Extract the (X, Y) coordinate from the center of the cell holding the provided text.  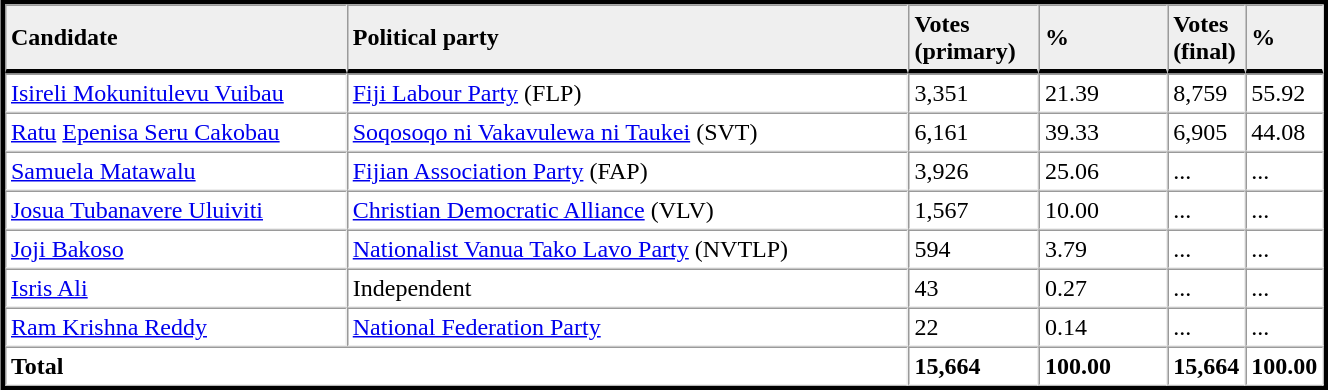
3,351 (974, 94)
Samuela Matawalu (176, 172)
Christian Democratic Alliance (VLV) (628, 210)
Isireli Mokunitulevu Vuibau (176, 94)
Fijian Association Party (FAP) (628, 172)
Soqosoqo ni Vakavulewa ni Taukei (SVT) (628, 132)
Nationalist Vanua Tako Lavo Party (NVTLP) (628, 250)
3.79 (1103, 250)
8,759 (1206, 94)
25.06 (1103, 172)
Candidate (176, 38)
Josua Tubanavere Uluiviti (176, 210)
1,567 (974, 210)
National Federation Party (628, 328)
21.39 (1103, 94)
0.14 (1103, 328)
0.27 (1103, 288)
Fiji Labour Party (FLP) (628, 94)
Total (456, 366)
10.00 (1103, 210)
39.33 (1103, 132)
Joji Bakoso (176, 250)
594 (974, 250)
6,905 (1206, 132)
6,161 (974, 132)
Isris Ali (176, 288)
44.08 (1284, 132)
Political party (628, 38)
Independent (628, 288)
55.92 (1284, 94)
Ram Krishna Reddy (176, 328)
3,926 (974, 172)
Ratu Epenisa Seru Cakobau (176, 132)
22 (974, 328)
43 (974, 288)
Votes(primary) (974, 38)
Votes(final) (1206, 38)
